Find where the given text appears and provide that cell's center as (x, y) coordinate. 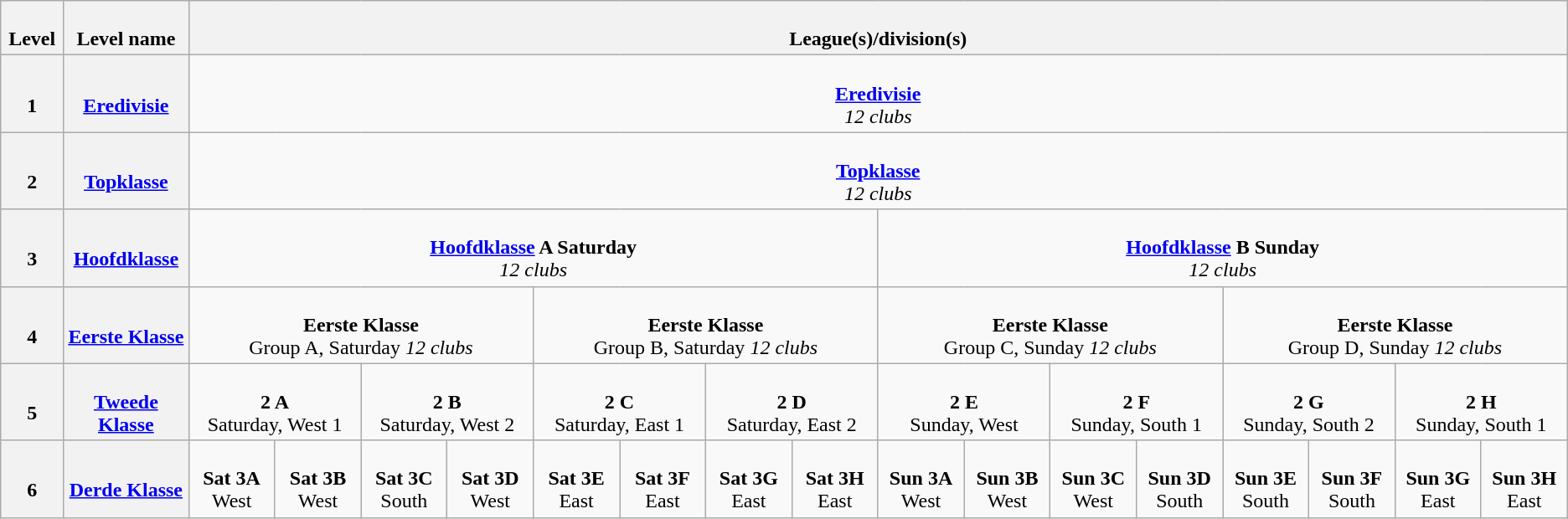
2 D Saturday, East 2 (792, 402)
2 (32, 171)
3 (32, 248)
Sat 3B West (318, 479)
5 (32, 402)
Sat 3A West (231, 479)
Hoofdklasse A Saturday 12 clubs (533, 248)
Sun 3A West (921, 479)
Sat 3F East (663, 479)
2 A Saturday, West 1 (275, 402)
Tweede Klasse (126, 402)
Eerste Klasse Group C, Sunday 12 clubs (1050, 325)
Topklasse (126, 171)
4 (32, 325)
Hoofdklasse (126, 248)
Level name (126, 28)
2 E Sunday, West (964, 402)
Sun 3G East (1437, 479)
Sun 3B West (1007, 479)
Topklasse 12 clubs (878, 171)
2 B Saturday, West 2 (447, 402)
Hoofdklasse B Sunday 12 clubs (1223, 248)
Sat 3G East (749, 479)
Sat 3C South (404, 479)
Sun 3F South (1352, 479)
2 C Saturday, East 1 (620, 402)
Level (32, 28)
6 (32, 479)
2 F Sunday, South 1 (1137, 402)
Eredivisie 12 clubs (878, 94)
Sat 3E East (576, 479)
Sat 3H East (834, 479)
Sun 3E South (1266, 479)
Sat 3D West (491, 479)
Eerste Klasse (126, 325)
1 (32, 94)
Eerste Klasse Group A, Saturday 12 clubs (360, 325)
Eredivisie (126, 94)
2 H Sunday, South 1 (1481, 402)
2 G Sunday, South 2 (1309, 402)
Sun 3C West (1094, 479)
Derde Klasse (126, 479)
Eerste Klasse Group D, Sunday 12 clubs (1395, 325)
Sun 3H East (1524, 479)
Eerste Klasse Group B, Saturday 12 clubs (705, 325)
League(s)/division(s) (878, 28)
Sun 3D South (1179, 479)
